From the cell containing the given text, extract its center point as (x, y) coordinate. 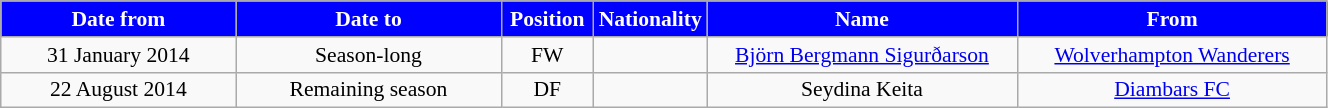
Nationality (650, 19)
Björn Bergmann Sigurðarson (862, 55)
DF (548, 90)
31 January 2014 (118, 55)
FW (548, 55)
Date from (118, 19)
Position (548, 19)
Seydina Keita (862, 90)
Season-long (368, 55)
Wolverhampton Wanderers (1172, 55)
Name (862, 19)
Diambars FC (1172, 90)
22 August 2014 (118, 90)
Remaining season (368, 90)
From (1172, 19)
Date to (368, 19)
